Search for the cell housing the specified text and yield its (x, y) center coordinate. 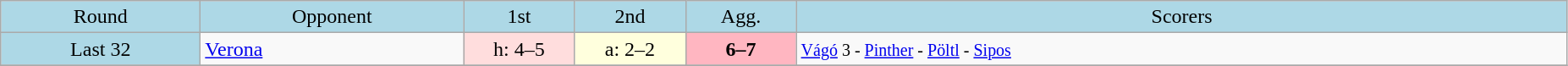
h: 4–5 (520, 49)
Vágó 3 - Pinther - Pöltl - Sipos (1181, 49)
Opponent (332, 17)
Agg. (741, 17)
1st (520, 17)
a: 2–2 (630, 49)
Verona (332, 49)
6–7 (741, 49)
Last 32 (101, 49)
Scorers (1181, 17)
2nd (630, 17)
Round (101, 17)
